Extract the (X, Y) coordinate from the center of the cell holding the provided text.  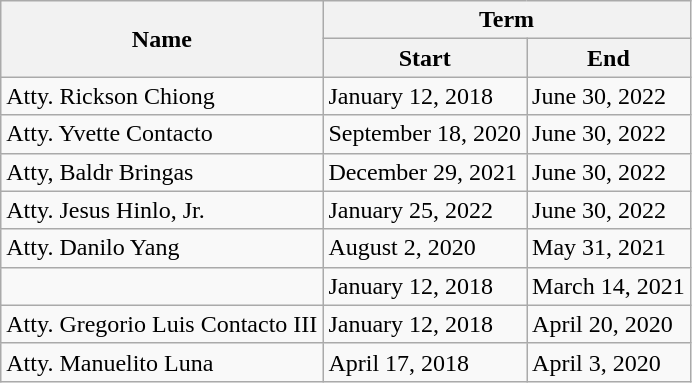
Term (506, 20)
Atty. Gregorio Luis Contacto III (162, 324)
Atty. Danilo Yang (162, 248)
Atty, Baldr Bringas (162, 172)
Atty. Manuelito Luna (162, 362)
End (609, 58)
April 3, 2020 (609, 362)
Start (425, 58)
December 29, 2021 (425, 172)
Atty. Jesus Hinlo, Jr. (162, 210)
January 25, 2022 (425, 210)
May 31, 2021 (609, 248)
April 20, 2020 (609, 324)
Name (162, 39)
April 17, 2018 (425, 362)
September 18, 2020 (425, 134)
August 2, 2020 (425, 248)
Atty. Yvette Contacto (162, 134)
Atty. Rickson Chiong (162, 96)
March 14, 2021 (609, 286)
